Determine the (x, y) coordinate at the center of the cell enclosing the given text.  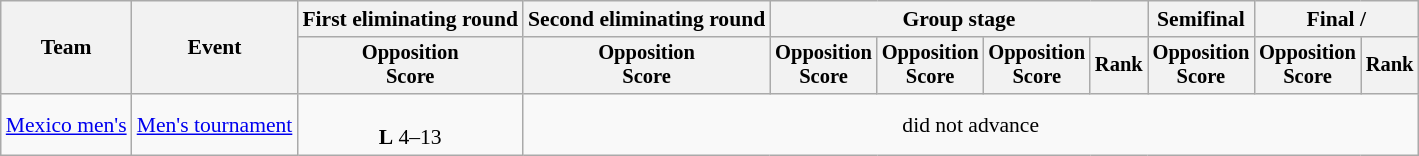
First eliminating round (410, 19)
Mexico men's (66, 124)
Group stage (958, 19)
Second eliminating round (646, 19)
Semifinal (1202, 19)
L 4–13 (410, 124)
Final / (1336, 19)
Men's tournament (215, 124)
Event (215, 48)
Team (66, 48)
did not advance (970, 124)
